From the cell containing the given text, extract its center point as [x, y] coordinate. 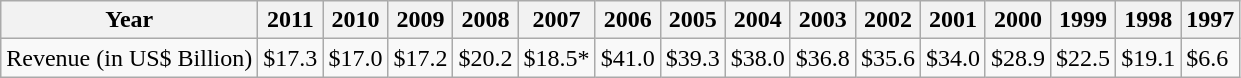
$20.2 [486, 58]
$38.0 [758, 58]
2008 [486, 20]
2011 [290, 20]
2007 [556, 20]
1997 [1210, 20]
2000 [1018, 20]
1999 [1084, 20]
$28.9 [1018, 58]
$41.0 [628, 58]
2009 [420, 20]
$35.6 [888, 58]
2002 [888, 20]
$19.1 [1148, 58]
Year [130, 20]
$18.5* [556, 58]
$6.6 [1210, 58]
$34.0 [952, 58]
2001 [952, 20]
2010 [356, 20]
2003 [822, 20]
$39.3 [692, 58]
2006 [628, 20]
$17.2 [420, 58]
2005 [692, 20]
2004 [758, 20]
$22.5 [1084, 58]
$17.0 [356, 58]
$17.3 [290, 58]
Revenue (in US$ Billion) [130, 58]
$36.8 [822, 58]
1998 [1148, 20]
